Identify which cell holds the provided text, then report its [X, Y] central coordinate. 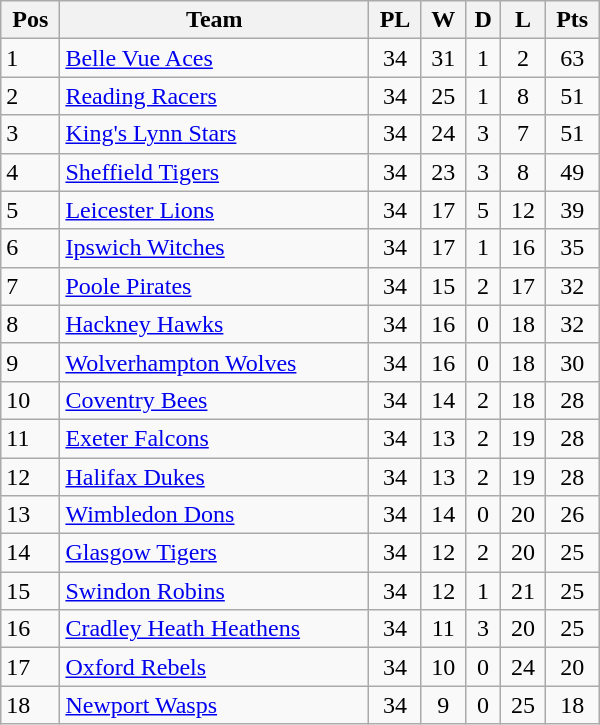
49 [572, 172]
Ipswich Witches [214, 248]
Cradley Heath Heathens [214, 629]
35 [572, 248]
4 [30, 172]
Hackney Hawks [214, 324]
Wolverhampton Wolves [214, 362]
21 [523, 591]
Halifax Dukes [214, 477]
Pts [572, 20]
63 [572, 58]
L [523, 20]
Reading Racers [214, 96]
31 [443, 58]
Sheffield Tigers [214, 172]
D [483, 20]
Oxford Rebels [214, 667]
Exeter Falcons [214, 438]
W [443, 20]
Poole Pirates [214, 286]
Swindon Robins [214, 591]
King's Lynn Stars [214, 134]
PL [395, 20]
Belle Vue Aces [214, 58]
Pos [30, 20]
26 [572, 515]
Wimbledon Dons [214, 515]
Glasgow Tigers [214, 553]
Coventry Bees [214, 400]
30 [572, 362]
23 [443, 172]
Leicester Lions [214, 210]
Team [214, 20]
Newport Wasps [214, 705]
6 [30, 248]
39 [572, 210]
